Return (X, Y) of the center of cell containing provided text 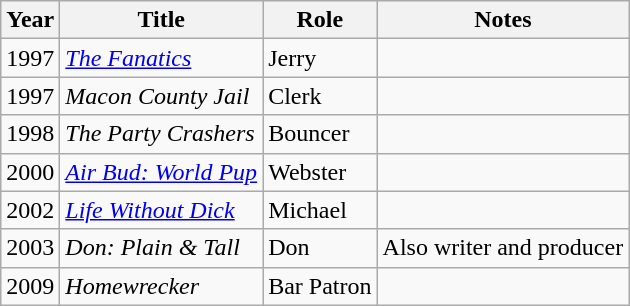
Macon County Jail (162, 96)
1998 (30, 134)
Notes (503, 20)
The Fanatics (162, 58)
Michael (320, 210)
2000 (30, 172)
Also writer and producer (503, 248)
Bouncer (320, 134)
Jerry (320, 58)
Clerk (320, 96)
Webster (320, 172)
Role (320, 20)
Year (30, 20)
The Party Crashers (162, 134)
2009 (30, 286)
2002 (30, 210)
Life Without Dick (162, 210)
Air Bud: World Pup (162, 172)
Don: Plain & Tall (162, 248)
Title (162, 20)
2003 (30, 248)
Bar Patron (320, 286)
Homewrecker (162, 286)
Don (320, 248)
